Find where the given text appears and provide that cell's center as [X, Y] coordinate. 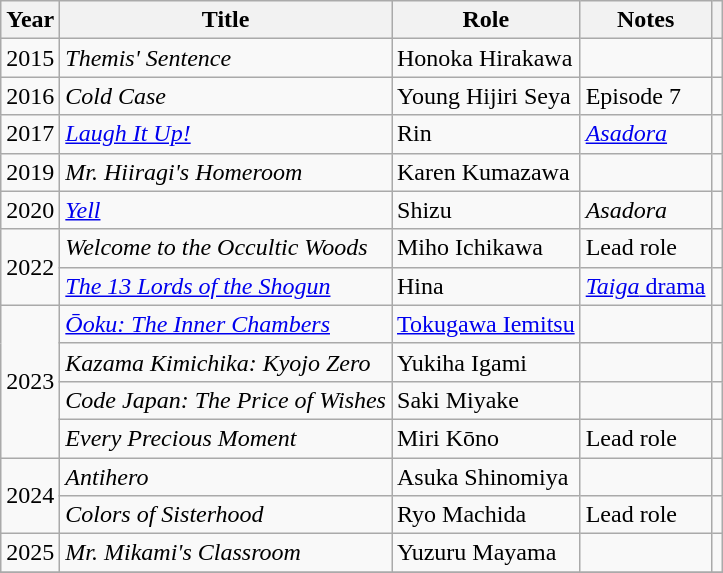
Yuzuru Mayama [486, 553]
Rin [486, 134]
Cold Case [226, 96]
2017 [30, 134]
Colors of Sisterhood [226, 515]
Code Japan: The Price of Wishes [226, 400]
Themis' Sentence [226, 58]
2025 [30, 553]
Notes [646, 20]
2016 [30, 96]
Mr. Mikami's Classroom [226, 553]
Yell [226, 210]
Laugh It Up! [226, 134]
Episode 7 [646, 96]
Role [486, 20]
Shizu [486, 210]
Karen Kumazawa [486, 172]
Welcome to the Occultic Woods [226, 248]
2022 [30, 267]
Kazama Kimichika: Kyojo Zero [226, 362]
Miho Ichikawa [486, 248]
Year [30, 20]
2024 [30, 496]
Ōoku: The Inner Chambers [226, 324]
Yukiha Igami [486, 362]
Taiga drama [646, 286]
Asuka Shinomiya [486, 477]
2020 [30, 210]
Antihero [226, 477]
2019 [30, 172]
Saki Miyake [486, 400]
The 13 Lords of the Shogun [226, 286]
Young Hijiri Seya [486, 96]
2015 [30, 58]
2023 [30, 381]
Miri Kōno [486, 438]
Ryo Machida [486, 515]
Every Precious Moment [226, 438]
Mr. Hiiragi's Homeroom [226, 172]
Tokugawa Iemitsu [486, 324]
Title [226, 20]
Hina [486, 286]
Honoka Hirakawa [486, 58]
